Search for the cell housing the specified text and yield its (x, y) center coordinate. 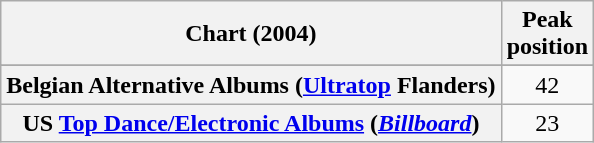
42 (547, 85)
Peakposition (547, 34)
Chart (2004) (251, 34)
Belgian Alternative Albums (Ultratop Flanders) (251, 85)
23 (547, 123)
US Top Dance/Electronic Albums (Billboard) (251, 123)
